Scan for the cell matching the given text and deliver its [x, y] coordinate at center. 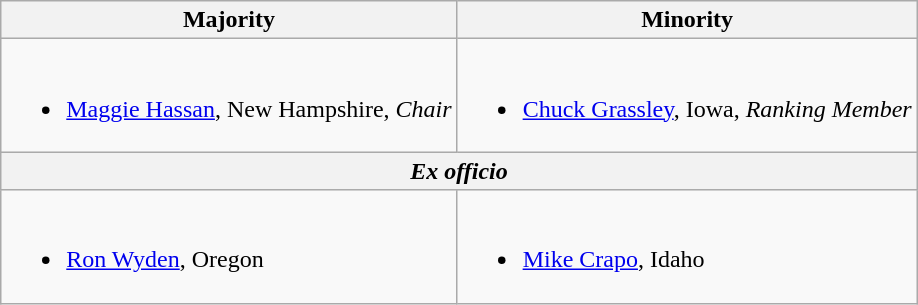
Mike Crapo, Idaho [687, 246]
Majority [229, 20]
Ex officio [459, 171]
Maggie Hassan, New Hampshire, Chair [229, 96]
Ron Wyden, Oregon [229, 246]
Minority [687, 20]
Chuck Grassley, Iowa, Ranking Member [687, 96]
